Extract the [X, Y] coordinate from the center of the cell holding the provided text.  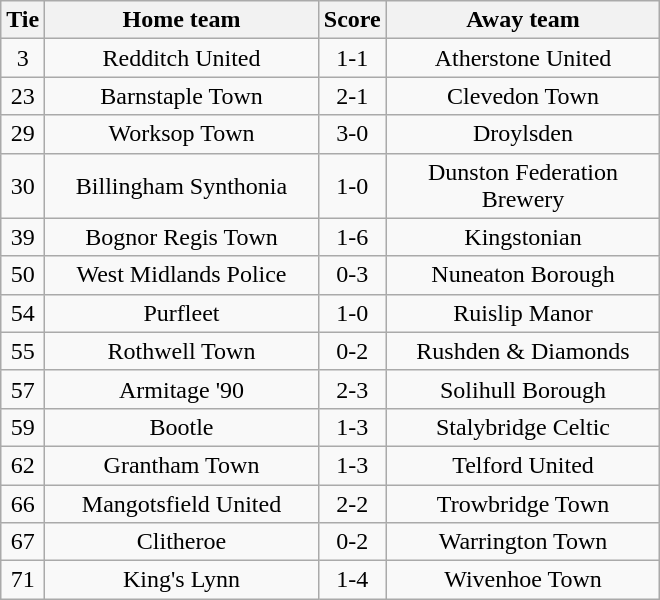
Trowbridge Town [523, 503]
3 [23, 58]
55 [23, 351]
King's Lynn [182, 580]
Clevedon Town [523, 96]
Rushden & Diamonds [523, 351]
30 [23, 186]
Wivenhoe Town [523, 580]
2-3 [352, 389]
Atherstone United [523, 58]
3-0 [352, 134]
39 [23, 237]
2-2 [352, 503]
0-3 [352, 275]
2-1 [352, 96]
Rothwell Town [182, 351]
Worksop Town [182, 134]
1-4 [352, 580]
Home team [182, 20]
Mangotsfield United [182, 503]
Solihull Borough [523, 389]
Redditch United [182, 58]
Clitheroe [182, 542]
29 [23, 134]
Away team [523, 20]
Grantham Town [182, 465]
Billingham Synthonia [182, 186]
59 [23, 427]
Bognor Regis Town [182, 237]
57 [23, 389]
50 [23, 275]
67 [23, 542]
West Midlands Police [182, 275]
62 [23, 465]
Tie [23, 20]
Score [352, 20]
54 [23, 313]
Barnstaple Town [182, 96]
Kingstonian [523, 237]
Droylsden [523, 134]
Dunston Federation Brewery [523, 186]
Telford United [523, 465]
Bootle [182, 427]
Ruislip Manor [523, 313]
Nuneaton Borough [523, 275]
66 [23, 503]
71 [23, 580]
23 [23, 96]
Stalybridge Celtic [523, 427]
Purfleet [182, 313]
1-6 [352, 237]
Warrington Town [523, 542]
1-1 [352, 58]
Armitage '90 [182, 389]
